Extract the [x, y] coordinate from the center of the cell holding the provided text.  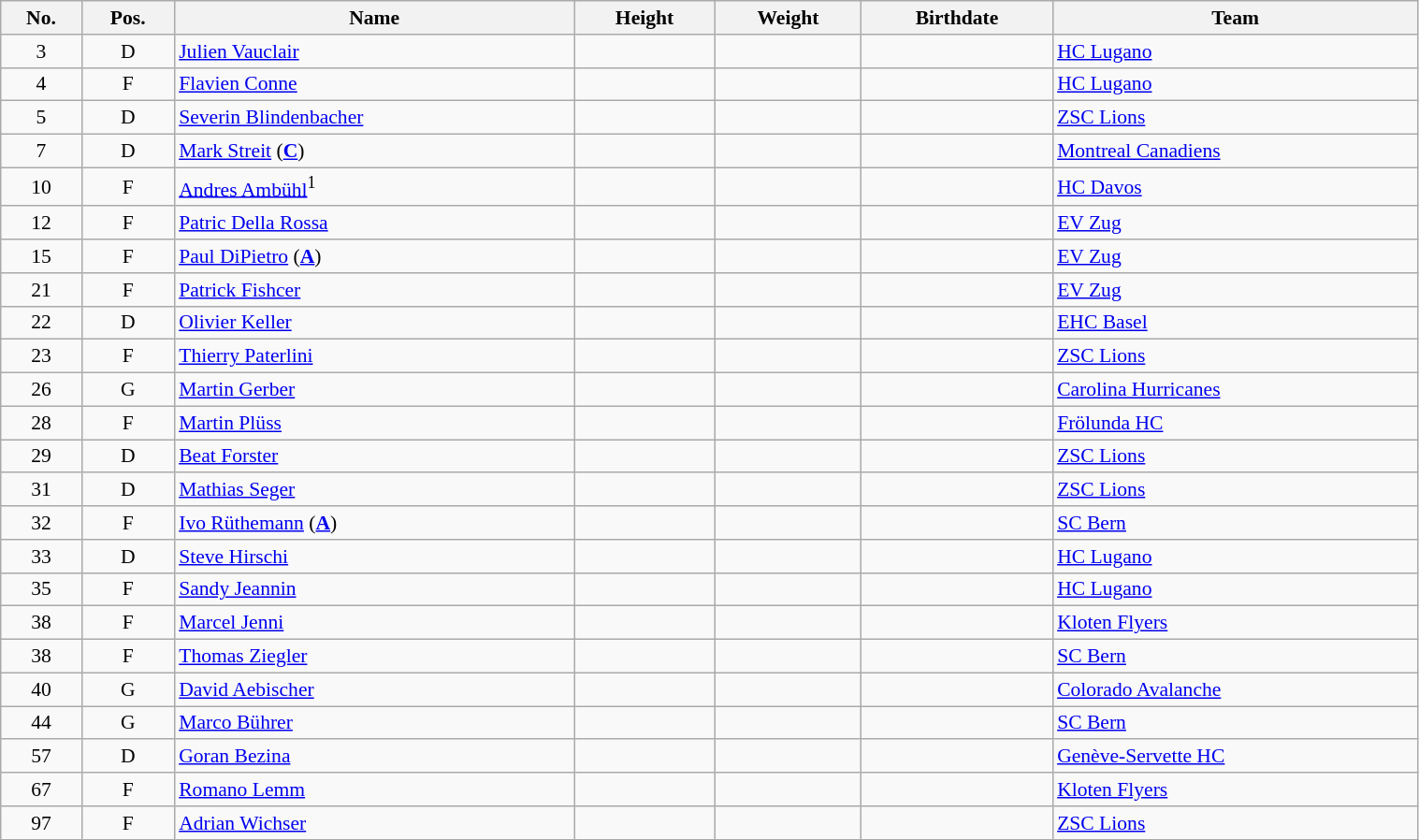
22 [41, 323]
Goran Bezina [374, 757]
Mark Streit (C) [374, 152]
Ivo Rüthemann (A) [374, 523]
28 [41, 423]
Flavien Conne [374, 84]
12 [41, 224]
No. [41, 18]
Severin Blindenbacher [374, 118]
21 [41, 290]
29 [41, 456]
Thomas Ziegler [374, 657]
Marco Bührer [374, 723]
31 [41, 490]
Sandy Jeannin [374, 589]
EHC Basel [1235, 323]
23 [41, 356]
Adrian Wichser [374, 823]
33 [41, 557]
Montreal Canadiens [1235, 152]
26 [41, 390]
Colorado Avalanche [1235, 689]
32 [41, 523]
Mathias Seger [374, 490]
Team [1235, 18]
David Aebischer [374, 689]
Julien Vauclair [374, 51]
Patrick Fishcer [374, 290]
Olivier Keller [374, 323]
Paul DiPietro (A) [374, 256]
Birthdate [957, 18]
40 [41, 689]
Martin Gerber [374, 390]
4 [41, 84]
Romano Lemm [374, 789]
35 [41, 589]
HC Davos [1235, 187]
Genève-Servette HC [1235, 757]
Thierry Paterlini [374, 356]
Marcel Jenni [374, 623]
Frölunda HC [1235, 423]
Height [644, 18]
5 [41, 118]
Pos. [127, 18]
15 [41, 256]
97 [41, 823]
57 [41, 757]
3 [41, 51]
67 [41, 789]
Weight [788, 18]
Name [374, 18]
44 [41, 723]
7 [41, 152]
10 [41, 187]
Andres Ambühl1 [374, 187]
Martin Plüss [374, 423]
Carolina Hurricanes [1235, 390]
Patric Della Rossa [374, 224]
Steve Hirschi [374, 557]
Beat Forster [374, 456]
